Return [x, y] of the center of cell containing provided text 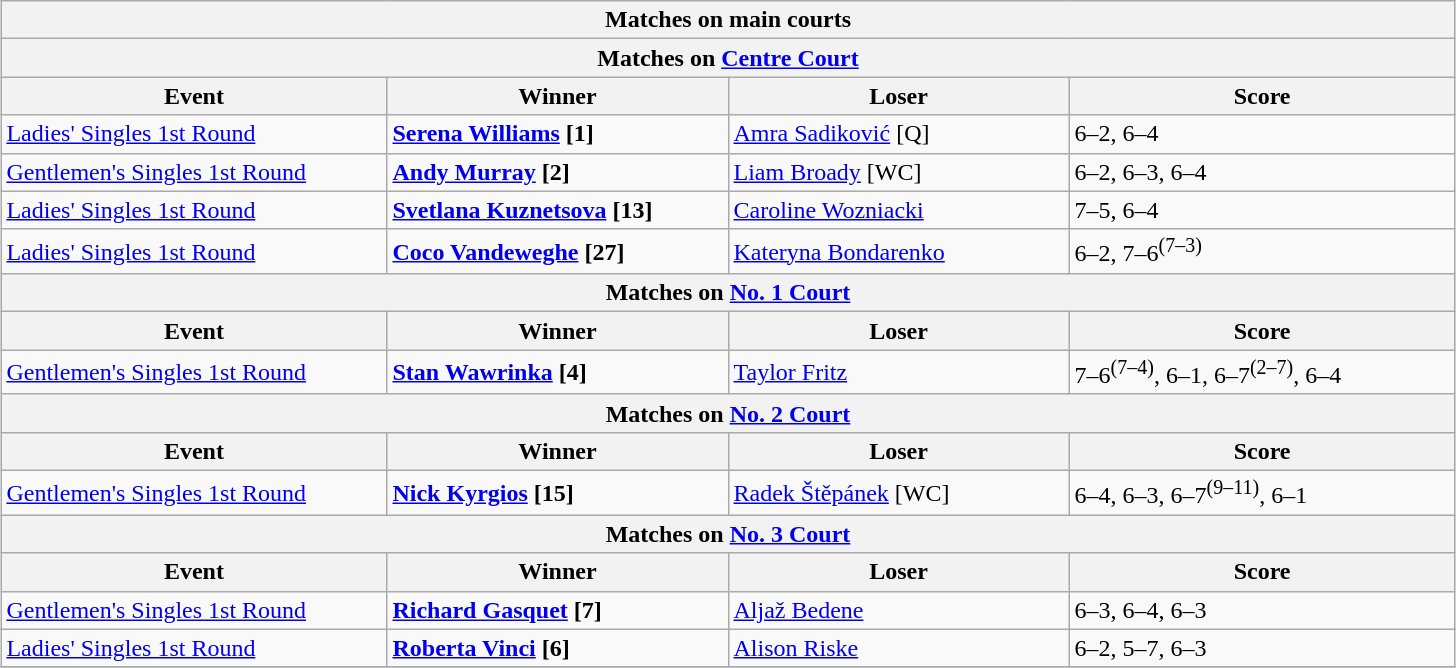
Coco Vandeweghe [27] [558, 252]
6–4, 6–3, 6–7(9–11), 6–1 [1262, 492]
Richard Gasquet [7] [558, 610]
6–2, 6–3, 6–4 [1262, 172]
Taylor Fritz [898, 372]
7–6(7–4), 6–1, 6–7(2–7), 6–4 [1262, 372]
Roberta Vinci [6] [558, 648]
Amra Sadiković [Q] [898, 134]
Matches on No. 2 Court [728, 413]
7–5, 6–4 [1262, 210]
Matches on Centre Court [728, 58]
6–3, 6–4, 6–3 [1262, 610]
Serena Williams [1] [558, 134]
Matches on main courts [728, 20]
6–2, 7–6(7–3) [1262, 252]
Matches on No. 1 Court [728, 293]
Radek Štěpánek [WC] [898, 492]
Alison Riske [898, 648]
Kateryna Bondarenko [898, 252]
Stan Wawrinka [4] [558, 372]
6–2, 5–7, 6–3 [1262, 648]
Matches on No. 3 Court [728, 534]
Nick Kyrgios [15] [558, 492]
Liam Broady [WC] [898, 172]
Svetlana Kuznetsova [13] [558, 210]
Caroline Wozniacki [898, 210]
6–2, 6–4 [1262, 134]
Aljaž Bedene [898, 610]
Andy Murray [2] [558, 172]
